Pinpoint the cell where the given text exists, returning its (x, y) midpoint coordinate. 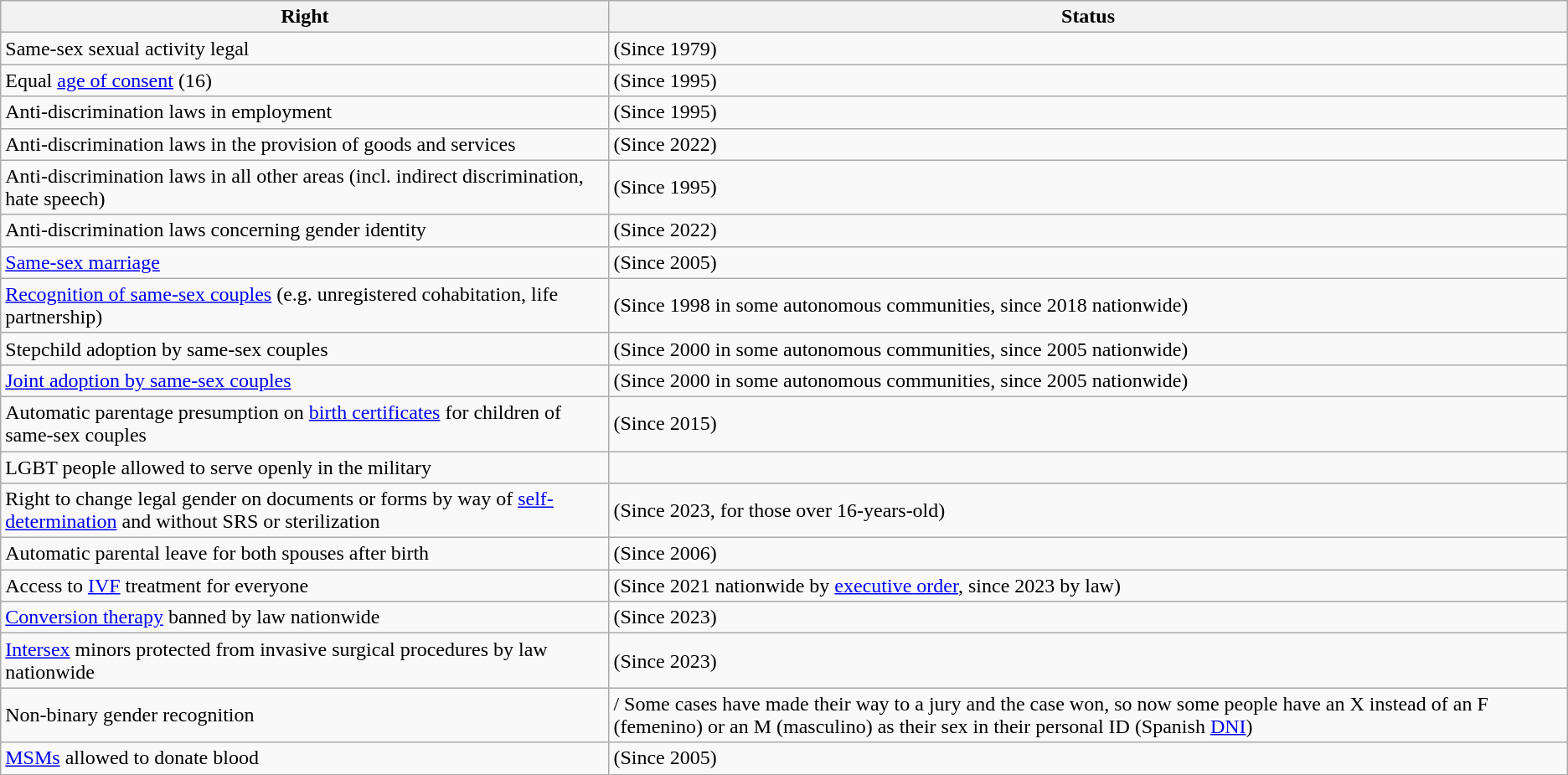
Anti-discrimination laws in the provision of goods and services (305, 144)
Right to change legal gender on documents or forms by way of self-determination and without SRS or sterilization (305, 511)
Same-sex marriage (305, 262)
Anti-discrimination laws in all other areas (incl. indirect discrimination, hate speech) (305, 188)
LGBT people allowed to serve openly in the military (305, 467)
Anti-discrimination laws concerning gender identity (305, 230)
Access to IVF treatment for everyone (305, 586)
(Since 2021 nationwide by executive order, since 2023 by law) (1088, 586)
MSMs allowed to donate blood (305, 758)
Recognition of same-sex couples (e.g. unregistered cohabitation, life partnership) (305, 305)
Joint adoption by same-sex couples (305, 380)
Equal age of consent (16) (305, 80)
Intersex minors protected from invasive surgical procedures by law nationwide (305, 660)
Automatic parental leave for both spouses after birth (305, 554)
(Since 1998 in some autonomous communities, since 2018 nationwide) (1088, 305)
(Since 1979) (1088, 49)
Stepchild adoption by same-sex couples (305, 349)
Conversion therapy banned by law nationwide (305, 617)
Status (1088, 17)
(Since 2023, for those over 16-years-old) (1088, 511)
Non-binary gender recognition (305, 716)
Automatic parentage presumption on birth certificates for children of same-sex couples (305, 424)
Same-sex sexual activity legal (305, 49)
Right (305, 17)
(Since 2015) (1088, 424)
Anti-discrimination laws in employment (305, 112)
(Since 2006) (1088, 554)
